Search for the cell housing the specified text and yield its (X, Y) center coordinate. 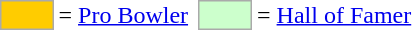
= Pro Bowler (124, 15)
